Find where the given text appears and provide that cell's center as [x, y] coordinate. 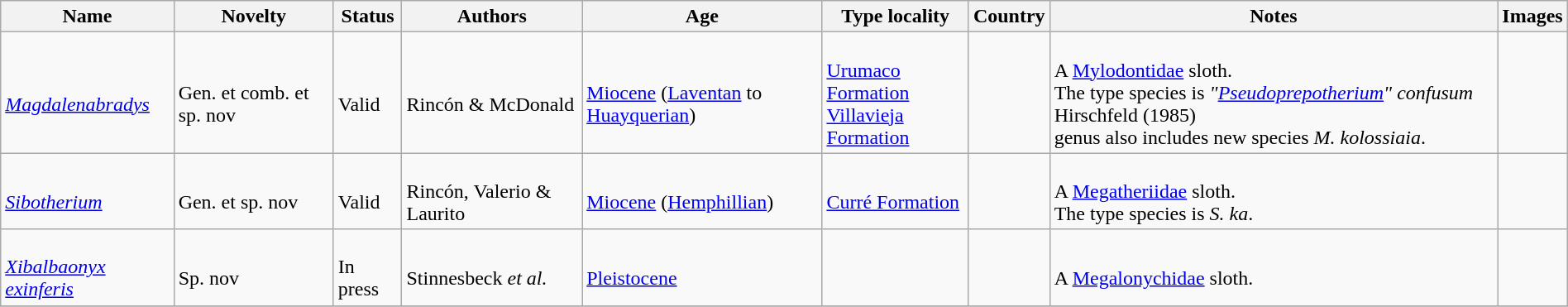
Sibotherium [88, 191]
Images [1532, 17]
Notes [1274, 17]
Authors [492, 17]
Type locality [895, 17]
In press [367, 267]
Sp. nov [253, 267]
Miocene (Laventan to Huayquerian) [702, 93]
Pleistocene [702, 267]
Curré Formation [895, 191]
Novelty [253, 17]
A Mylodontidae sloth. The type species is "Pseudoprepotherium" confusum Hirschfeld (1985) genus also includes new species M. kolossiaia. [1274, 93]
Rincón, Valerio & Laurito [492, 191]
Rincón & McDonald [492, 93]
A Megalonychidae sloth. [1274, 267]
Stinnesbeck et al. [492, 267]
Name [88, 17]
Status [367, 17]
Country [1009, 17]
Gen. et sp. nov [253, 191]
Miocene (Hemphillian) [702, 191]
Magdalenabradys [88, 93]
Urumaco FormationVillavieja Formation [895, 93]
Gen. et comb. et sp. nov [253, 93]
A Megatheriidae sloth. The type species is S. ka. [1274, 191]
Age [702, 17]
Xibalbaonyx exinferis [88, 267]
